Return (x, y) of the center of cell containing provided text 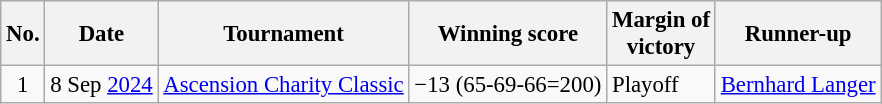
Playoff (662, 85)
8 Sep 2024 (102, 85)
Tournament (284, 34)
−13 (65-69-66=200) (508, 85)
Margin ofvictory (662, 34)
No. (23, 34)
Date (102, 34)
Winning score (508, 34)
Bernhard Langer (798, 85)
Ascension Charity Classic (284, 85)
Runner-up (798, 34)
1 (23, 85)
